Return (x, y) of the center of cell containing provided text 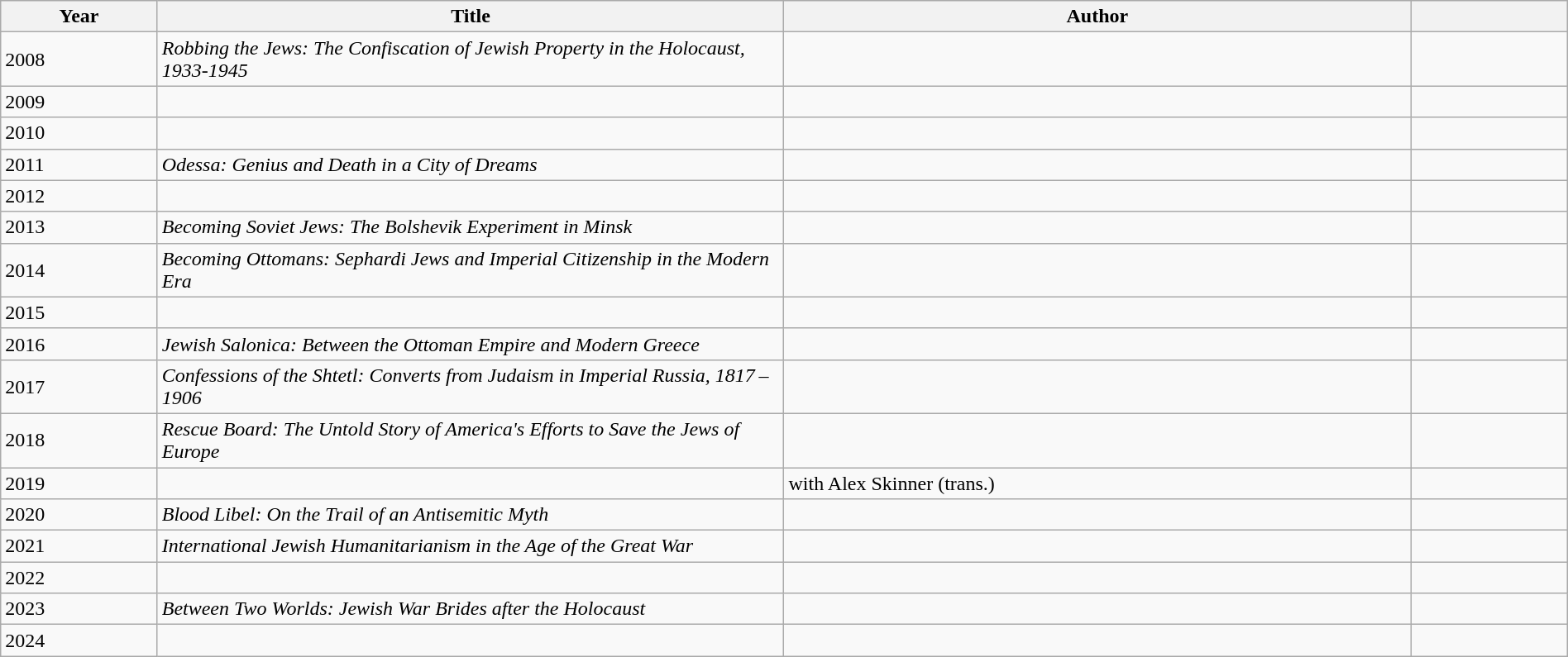
2024 (79, 640)
2013 (79, 227)
2016 (79, 344)
2012 (79, 196)
with Alex Skinner (trans.) (1097, 483)
2019 (79, 483)
Jewish Salonica: Between the Ottoman Empire and Modern Greece (471, 344)
Year (79, 17)
Becoming Soviet Jews: The Bolshevik Experiment in Minsk (471, 227)
2020 (79, 515)
2018 (79, 440)
Author (1097, 17)
2023 (79, 609)
Odessa: Genius and Death in a City of Dreams (471, 164)
Blood Libel: On the Trail of an Antisemitic Myth (471, 515)
2017 (79, 387)
2022 (79, 578)
2014 (79, 269)
Confessions of the Shtetl: Converts from Judaism in Imperial Russia, 1817 – 1906 (471, 387)
2010 (79, 133)
Rescue Board: The Untold Story of America's Efforts to Save the Jews of Europe (471, 440)
2009 (79, 102)
Between Two Worlds: Jewish War Brides after the Holocaust (471, 609)
2015 (79, 312)
Robbing the Jews: The Confiscation of Jewish Property in the Holocaust, 1933-1945 (471, 60)
2011 (79, 164)
2008 (79, 60)
International Jewish Humanitarianism in the Age of the Great War (471, 546)
Becoming Ottomans: Sephardi Jews and Imperial Citizenship in the Modern Era (471, 269)
Title (471, 17)
2021 (79, 546)
